Extract the [x, y] coordinate from the center of the cell holding the provided text.  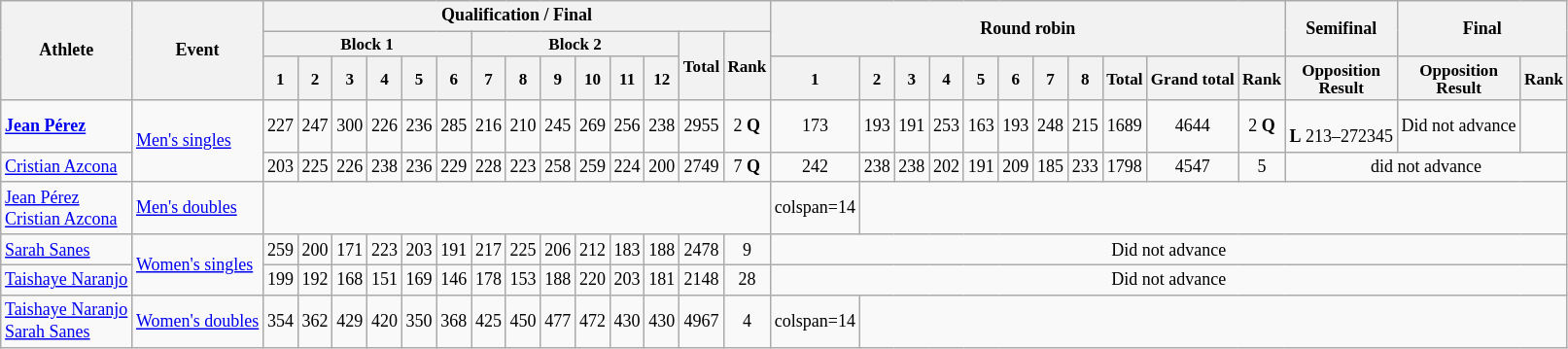
233 [1085, 167]
Taishaye NaranjoSarah Sanes [66, 321]
362 [315, 321]
224 [627, 167]
248 [1051, 126]
L 213–272345 [1342, 126]
Men's singles [198, 142]
146 [454, 280]
Block 2 [575, 44]
368 [454, 321]
206 [558, 249]
171 [350, 249]
472 [593, 321]
Semifinal [1342, 29]
420 [385, 321]
4967 [702, 321]
242 [815, 167]
4547 [1193, 167]
151 [385, 280]
300 [350, 126]
7 Q [747, 167]
350 [419, 321]
285 [454, 126]
1798 [1125, 167]
28 [747, 280]
did not advance [1426, 167]
Men's doubles [198, 208]
210 [523, 126]
220 [593, 280]
245 [558, 126]
216 [489, 126]
178 [489, 280]
4644 [1193, 126]
228 [489, 167]
253 [947, 126]
183 [627, 249]
2478 [702, 249]
Qualification / Final [517, 16]
169 [419, 280]
450 [523, 321]
1689 [1125, 126]
163 [981, 126]
477 [558, 321]
217 [489, 249]
247 [315, 126]
181 [662, 280]
12 [662, 78]
256 [627, 126]
227 [281, 126]
354 [281, 321]
192 [315, 280]
Taishaye Naranjo [66, 280]
202 [947, 167]
185 [1051, 167]
2955 [702, 126]
269 [593, 126]
173 [815, 126]
2148 [702, 280]
2749 [702, 167]
Event [198, 51]
Block 1 [367, 44]
Round robin [1028, 29]
Final [1481, 29]
Jean Pérez [66, 126]
229 [454, 167]
209 [1016, 167]
168 [350, 280]
258 [558, 167]
199 [281, 280]
10 [593, 78]
Jean PérezCristian Azcona [66, 208]
425 [489, 321]
Grand total [1193, 78]
Cristian Azcona [66, 167]
153 [523, 280]
215 [1085, 126]
11 [627, 78]
Sarah Sanes [66, 249]
429 [350, 321]
Athlete [66, 51]
Women's doubles [198, 321]
Women's singles [198, 264]
212 [593, 249]
